Extract the (X, Y) coordinate from the center of the cell holding the provided text.  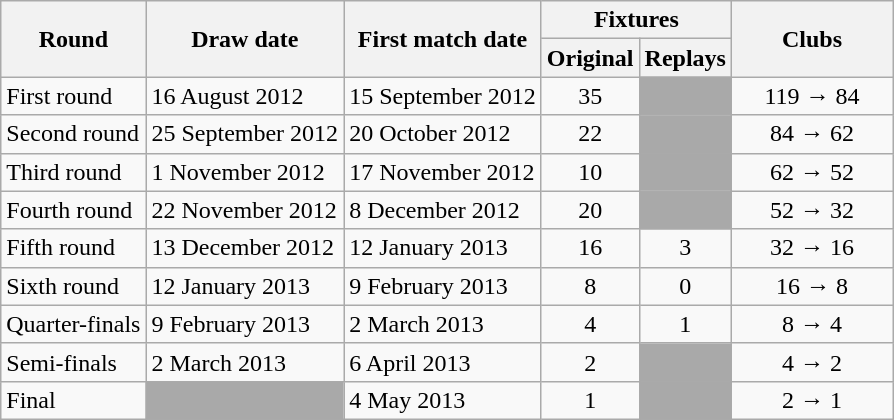
4 May 2013 (443, 400)
20 October 2012 (443, 134)
Third round (74, 172)
1 November 2012 (245, 172)
Clubs (812, 39)
4 → 2 (812, 362)
16 (590, 248)
Replays (685, 58)
Fifth round (74, 248)
Fourth round (74, 210)
Final (74, 400)
17 November 2012 (443, 172)
15 September 2012 (443, 96)
6 April 2013 (443, 362)
Fixtures (636, 20)
Quarter-finals (74, 324)
25 September 2012 (245, 134)
8 → 4 (812, 324)
22 November 2012 (245, 210)
Second round (74, 134)
22 (590, 134)
8 December 2012 (443, 210)
First match date (443, 39)
84 → 62 (812, 134)
0 (685, 286)
4 (590, 324)
3 (685, 248)
16 August 2012 (245, 96)
2 → 1 (812, 400)
First round (74, 96)
Draw date (245, 39)
Semi-finals (74, 362)
20 (590, 210)
16 → 8 (812, 286)
119 → 84 (812, 96)
52 → 32 (812, 210)
62 → 52 (812, 172)
Original (590, 58)
8 (590, 286)
Sixth round (74, 286)
35 (590, 96)
13 December 2012 (245, 248)
2 (590, 362)
32 → 16 (812, 248)
10 (590, 172)
Round (74, 39)
